Scan for the cell matching the given text and deliver its (X, Y) coordinate at center. 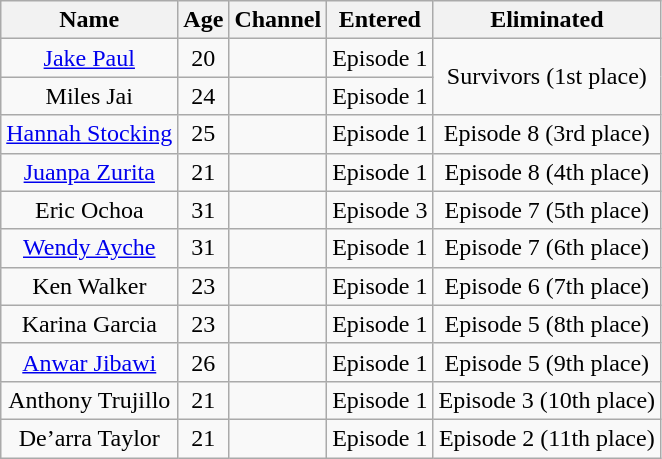
24 (204, 96)
Name (90, 20)
Hannah Stocking (90, 134)
Miles Jai (90, 96)
Episode 3 (10th place) (547, 400)
Eliminated (547, 20)
Episode 5 (9th place) (547, 362)
Episode 5 (8th place) (547, 324)
Episode 8 (4th place) (547, 172)
Ken Walker (90, 286)
Survivors (1st place) (547, 77)
Episode 6 (7th place) (547, 286)
Episode 7 (5th place) (547, 210)
Anwar Jibawi (90, 362)
20 (204, 58)
Entered (380, 20)
Episode 3 (380, 210)
Wendy Ayche (90, 248)
De’arra Taylor (90, 438)
Eric Ochoa (90, 210)
Karina Garcia (90, 324)
Episode 2 (11th place) (547, 438)
Anthony Trujillo (90, 400)
Episode 7 (6th place) (547, 248)
25 (204, 134)
Channel (278, 20)
Age (204, 20)
Juanpa Zurita (90, 172)
Episode 8 (3rd place) (547, 134)
26 (204, 362)
Jake Paul (90, 58)
